Extract the (x, y) coordinate from the center of the cell holding the provided text.  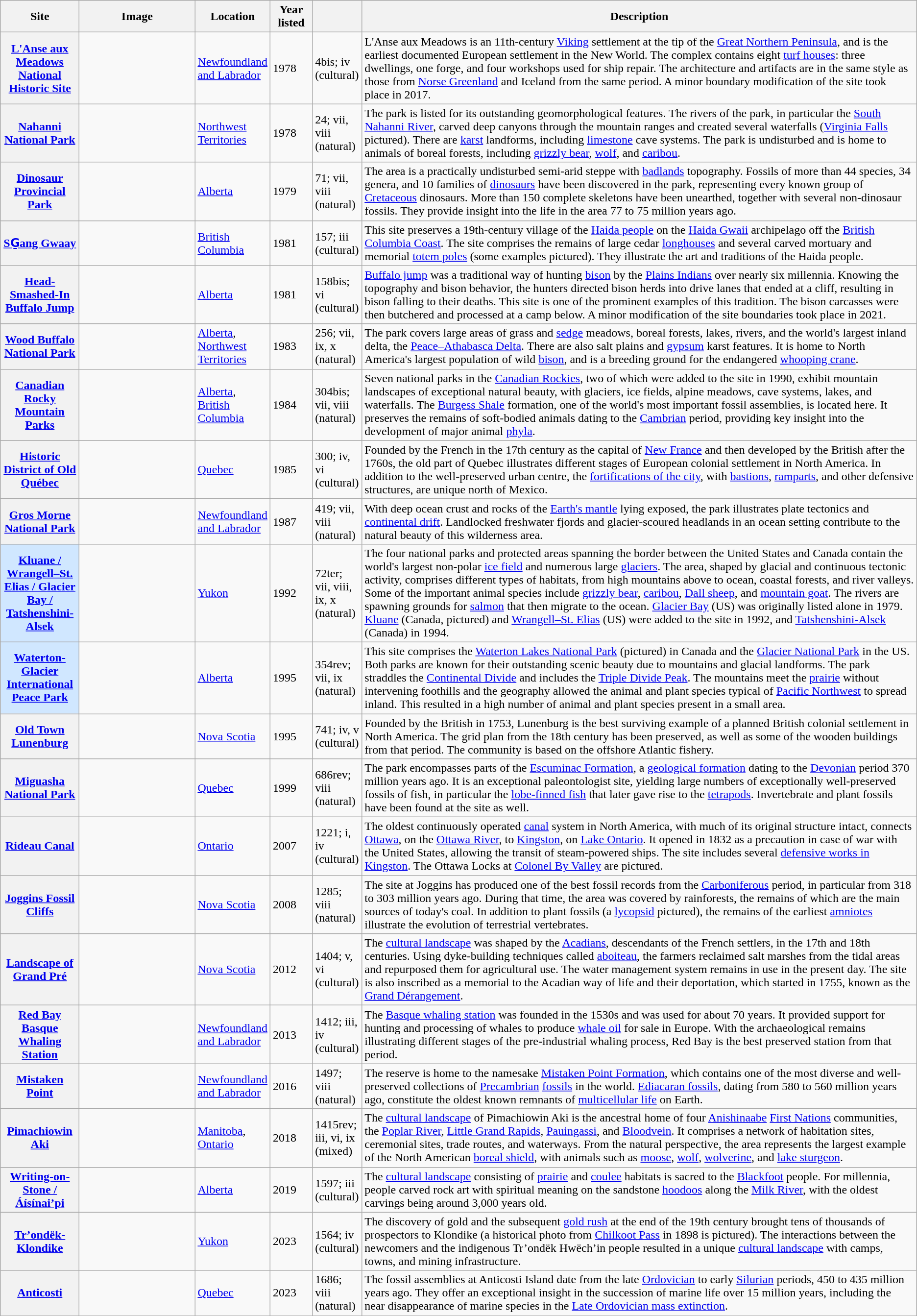
Landscape of Grand Pré (40, 970)
Rideau Canal (40, 847)
Description (640, 17)
Alberta, Northwest Territories (233, 346)
Northwest Territories (233, 133)
300; iv, vi (cultural) (337, 469)
Canadian Rocky Mountain Parks (40, 405)
2013 (291, 1035)
Year listed (291, 17)
Miguasha National Park (40, 788)
419; vii, viii (natural) (337, 521)
1985 (291, 469)
1221; i, iv (cultural) (337, 847)
1987 (291, 521)
2012 (291, 970)
1992 (291, 593)
Tr’ondëk-Klondike (40, 1242)
2007 (291, 847)
72ter; vii, viii, ix, x (natural) (337, 593)
1686; viii (natural) (337, 1293)
Nahanni National Park (40, 133)
1983 (291, 346)
2008 (291, 904)
Alberta, British Columbia (233, 405)
Ontario (233, 847)
304bis; vii, viii (natural) (337, 405)
Writing-on-Stone / Áísínai’pi (40, 1190)
Red Bay Basque Whaling Station (40, 1035)
British Columbia (233, 243)
1412; iii, iv (cultural) (337, 1035)
L'Anse aux Meadows National Historic Site (40, 68)
Head-Smashed-In Buffalo Jump (40, 295)
158bis; vi (cultural) (337, 295)
Gros Morne National Park (40, 521)
686rev; viii (natural) (337, 788)
Manitoba, Ontario (233, 1138)
Dinosaur Provincial Park (40, 191)
2019 (291, 1190)
Pimachiowin Aki (40, 1138)
Mistaken Point (40, 1086)
24; vii, viii (natural) (337, 133)
1564; iv (cultural) (337, 1242)
1404; v, vi (cultural) (337, 970)
Waterton-Glacier International Peace Park (40, 678)
256; vii, ix, x (natural) (337, 346)
SG̱ang Gwaay (40, 243)
1285; viii (natural) (337, 904)
2016 (291, 1086)
1979 (291, 191)
Old Town Lunenburg (40, 736)
1984 (291, 405)
Location (233, 17)
Anticosti (40, 1293)
1497; viii (natural) (337, 1086)
4bis; iv (cultural) (337, 68)
2018 (291, 1138)
Site (40, 17)
1999 (291, 788)
1597; iii (cultural) (337, 1190)
71; vii, viii (natural) (337, 191)
741; iv, v (cultural) (337, 736)
157; iii (cultural) (337, 243)
Wood Buffalo National Park (40, 346)
Joggins Fossil Cliffs (40, 904)
Historic District of Old Québec (40, 469)
1415rev; iii, vi, ix (mixed) (337, 1138)
Kluane / Wrangell–St. Elias / Glacier Bay / Tatshenshini-Alsek (40, 593)
354rev; vii, ix (natural) (337, 678)
Image (137, 17)
